Search for the cell housing the specified text and yield its [X, Y] center coordinate. 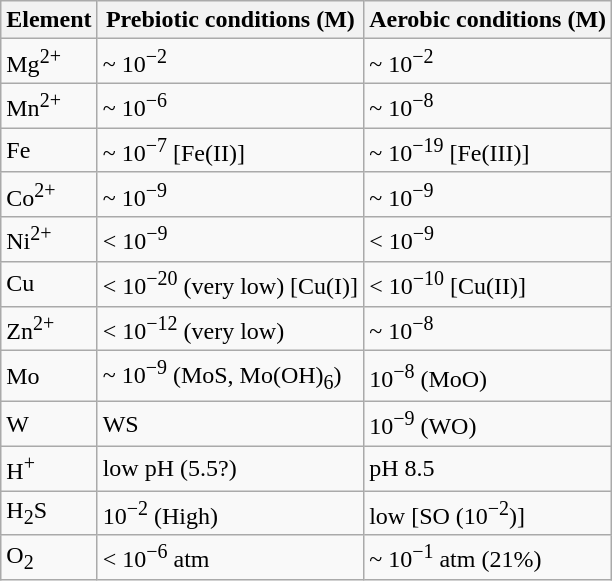
WS [230, 424]
W [49, 424]
Ni2+ [49, 240]
Mg2+ [49, 62]
Fe [49, 150]
< 10−10 [Cu(II)] [488, 284]
~ 10−19 [Fe(III)] [488, 150]
Aerobic conditions (M) [488, 20]
Cu [49, 284]
10−2 (High) [230, 514]
~ 10−1 atm (21%) [488, 558]
< 10−20 (very low) [Cu(I)] [230, 284]
Mn2+ [49, 106]
H+ [49, 468]
10−8 (MoO) [488, 376]
Mo [49, 376]
10−9 (WO) [488, 424]
Prebiotic conditions (M) [230, 20]
H2S [49, 514]
pH 8.5 [488, 468]
low pH (5.5?) [230, 468]
low [SO (10−2)] [488, 514]
< 10−6 atm [230, 558]
Co2+ [49, 194]
~ 10−9 (MoS, Mo(OH)6) [230, 376]
~ 10−7 [Fe(II)] [230, 150]
Zn2+ [49, 328]
< 10−12 (very low) [230, 328]
Element [49, 20]
~ 10−6 [230, 106]
O2 [49, 558]
